Scan for the cell matching the given text and deliver its [x, y] coordinate at center. 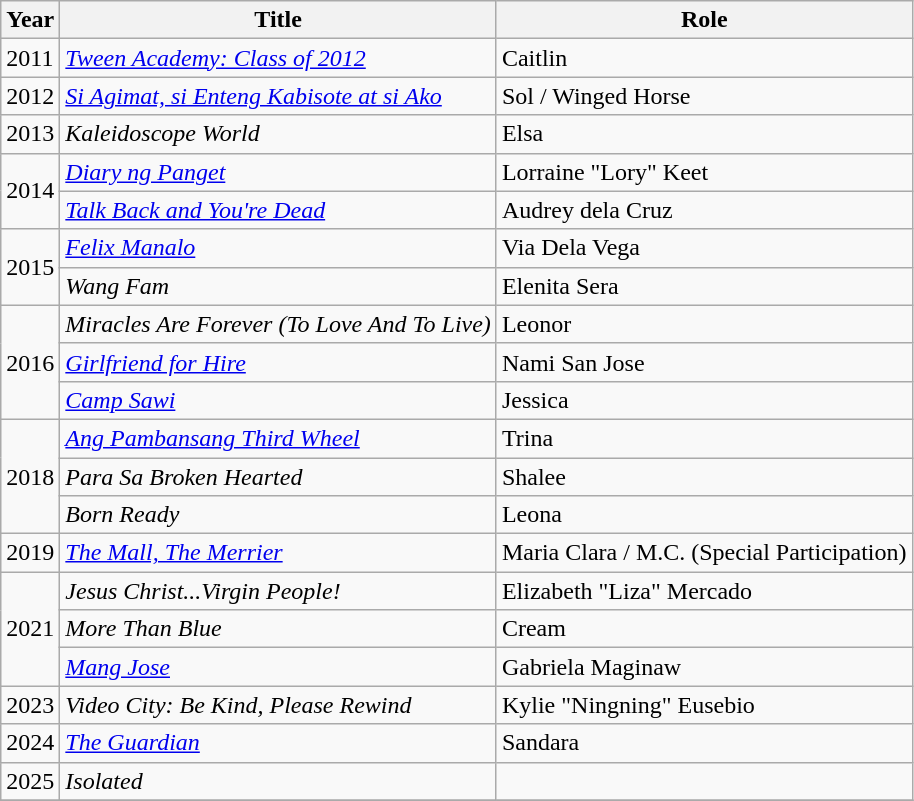
Sol / Winged Horse [704, 96]
Shalee [704, 477]
Cream [704, 629]
The Guardian [278, 743]
Kaleidoscope World [278, 134]
Year [30, 20]
Jesus Christ...Virgin People! [278, 591]
The Mall, The Merrier [278, 553]
2021 [30, 629]
Si Agimat, si Enteng Kabisote at si Ako [278, 96]
2014 [30, 191]
Talk Back and You're Dead [278, 210]
2019 [30, 553]
2023 [30, 705]
Video City: Be Kind, Please Rewind [278, 705]
Camp Sawi [278, 400]
Felix Manalo [278, 248]
Sandara [704, 743]
Title [278, 20]
2012 [30, 96]
Elizabeth "Liza" Mercado [704, 591]
Diary ng Panget [278, 172]
2025 [30, 781]
Leona [704, 515]
Girlfriend for Hire [278, 362]
Trina [704, 438]
Via Dela Vega [704, 248]
2024 [30, 743]
2016 [30, 362]
Audrey dela Cruz [704, 210]
Mang Jose [278, 667]
Maria Clara / M.C. (Special Participation) [704, 553]
Role [704, 20]
Wang Fam [278, 286]
Elsa [704, 134]
Lorraine "Lory" Keet [704, 172]
Ang Pambansang Third Wheel [278, 438]
2015 [30, 267]
Kylie "Ningning" Eusebio [704, 705]
Tween Academy: Class of 2012 [278, 58]
Para Sa Broken Hearted [278, 477]
More Than Blue [278, 629]
Elenita Sera [704, 286]
Isolated [278, 781]
2011 [30, 58]
Jessica [704, 400]
Born Ready [278, 515]
Miracles Are Forever (To Love And To Live) [278, 324]
2013 [30, 134]
Nami San Jose [704, 362]
Caitlin [704, 58]
Gabriela Maginaw [704, 667]
2018 [30, 476]
Leonor [704, 324]
